Determine the (x, y) coordinate at the center of the cell enclosing the given text.  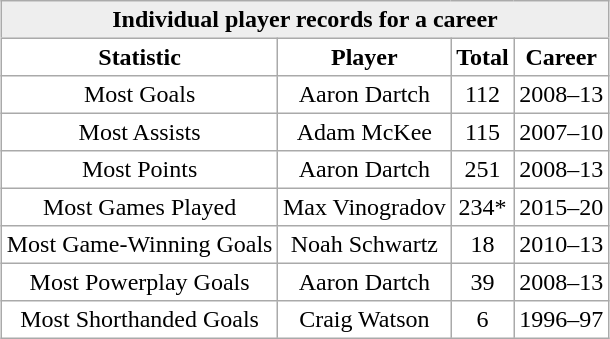
1996–97 (561, 320)
Most Shorthanded Goals (140, 320)
234* (482, 207)
115 (482, 132)
Statistic (140, 57)
2010–13 (561, 245)
251 (482, 170)
Total (482, 57)
Max Vinogradov (364, 207)
Noah Schwartz (364, 245)
Most Assists (140, 132)
Most Powerplay Goals (140, 282)
39 (482, 282)
112 (482, 95)
Adam McKee (364, 132)
2007–10 (561, 132)
2015–20 (561, 207)
Individual player records for a career (306, 20)
6 (482, 320)
18 (482, 245)
Most Games Played (140, 207)
Career (561, 57)
Player (364, 57)
Craig Watson (364, 320)
Most Points (140, 170)
Most Game-Winning Goals (140, 245)
Most Goals (140, 95)
